For the text-containing cell, return its midpoint in [x, y] coordinate format. 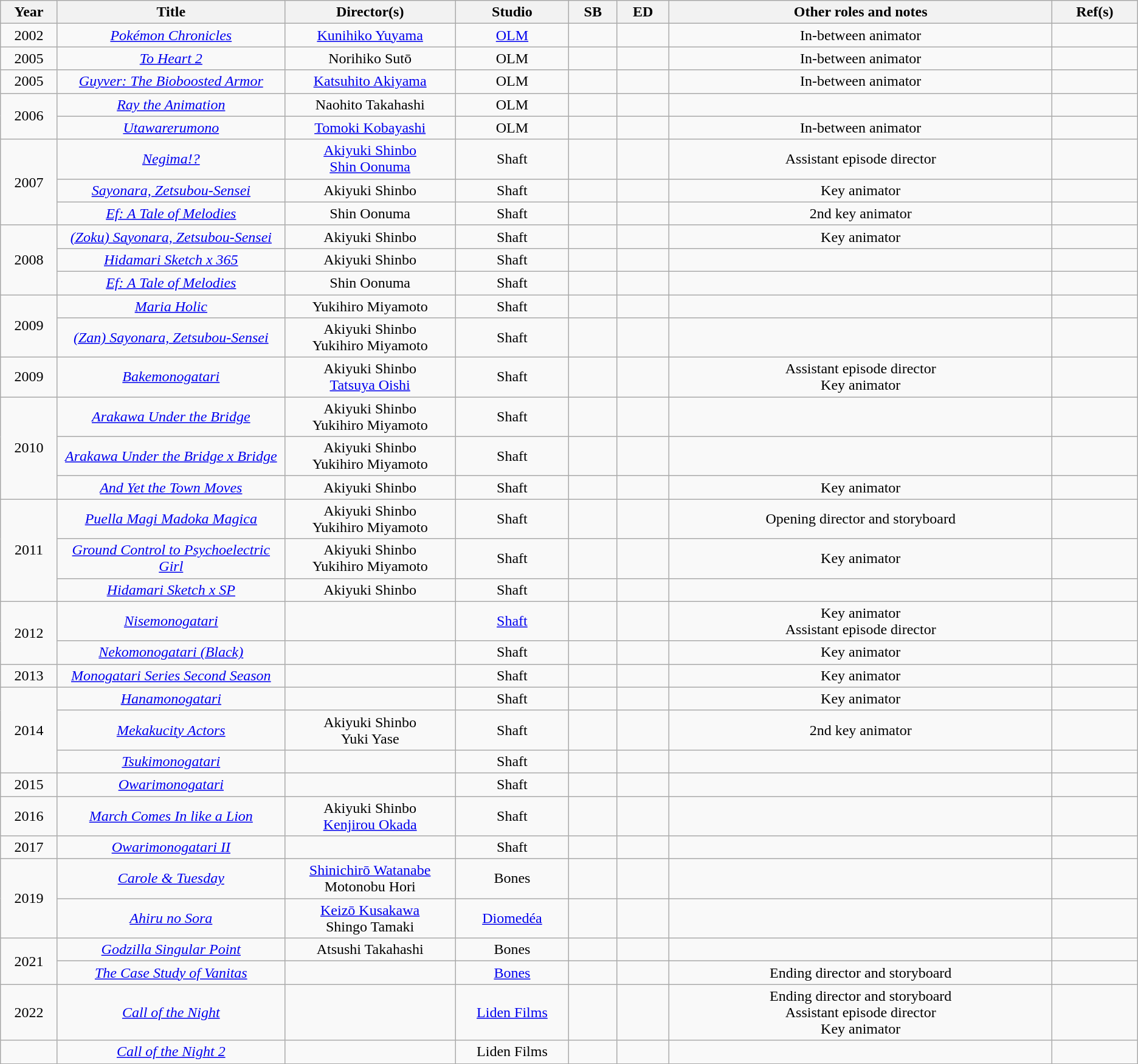
Shinichirō Watanabe Motonobu Hori [370, 879]
Owarimonogatari [171, 784]
2013 [29, 675]
2019 [29, 899]
March Comes In like a Lion [171, 816]
Pokémon Chronicles [171, 35]
(Zan) Sayonara, Zetsubou-Sensei [171, 338]
Studio [512, 12]
Bakemonogatari [171, 377]
Hanamonogatari [171, 699]
Atsushi Takahashi [370, 950]
2016 [29, 816]
Assistant episode director [861, 159]
Ending director and storyboard [861, 973]
Title [171, 12]
Mekakucity Actors [171, 730]
Opening director and storyboard [861, 519]
Ground Control to Psychoelectric Girl [171, 558]
Akiyuki ShinboKenjirou Okada [370, 816]
Godzilla Singular Point [171, 950]
Puella Magi Madoka Magica [171, 519]
Hidamari Sketch x 365 [171, 260]
And Yet the Town Moves [171, 488]
Other roles and notes [861, 12]
2007 [29, 182]
Guyver: The Bioboosted Armor [171, 81]
Akiyuki ShinboTatsuya Oishi [370, 377]
2022 [29, 1012]
Director(s) [370, 12]
Nekomonogatari (Black) [171, 652]
(Zoku) Sayonara, Zetsubou-Sensei [171, 237]
Keizō Kusakawa Shingo Tamaki [370, 918]
2008 [29, 260]
Hidamari Sketch x SP [171, 590]
Akiyuki Shinbo Yukihiro Miyamoto [370, 558]
Tomoki Kobayashi [370, 128]
2017 [29, 848]
Akiyuki ShinboShin Oonuma [370, 159]
Carole & Tuesday [171, 879]
Tsukimonogatari [171, 761]
Sayonara, Zetsubou-Sensei [171, 190]
2021 [29, 961]
To Heart 2 [171, 58]
2002 [29, 35]
Call of the Night 2 [171, 1052]
Negima!? [171, 159]
Ending director and storyboardAssistant episode directorKey animator [861, 1012]
Yukihiro Miyamoto [370, 306]
Norihiko Sutō [370, 58]
2014 [29, 730]
Call of the Night [171, 1012]
2006 [29, 116]
Nisemonogatari [171, 621]
2011 [29, 550]
Katsuhito Akiyama [370, 81]
The Case Study of Vanitas [171, 973]
Akiyuki Shinbo Yuki Yase [370, 730]
Arakawa Under the Bridge [171, 417]
2015 [29, 784]
Arakawa Under the Bridge x Bridge [171, 456]
Year [29, 12]
Ahiru no Sora [171, 918]
Assistant episode directorKey animator [861, 377]
Kunihiko Yuyama [370, 35]
Naohito Takahashi [370, 105]
ED [643, 12]
Key animatorAssistant episode director [861, 621]
SB [593, 12]
Utawarerumono [171, 128]
Diomedéa [512, 918]
Ray the Animation [171, 105]
Maria Holic [171, 306]
Monogatari Series Second Season [171, 675]
Ref(s) [1094, 12]
2010 [29, 448]
Owarimonogatari II [171, 848]
2012 [29, 632]
